Capture the cell that displays the provided text and extract its [x, y] central coordinate. 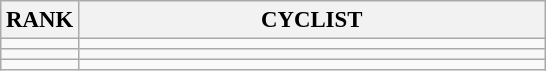
RANK [40, 20]
CYCLIST [312, 20]
